Locate the cell with the specified text and output its (x, y) center coordinate. 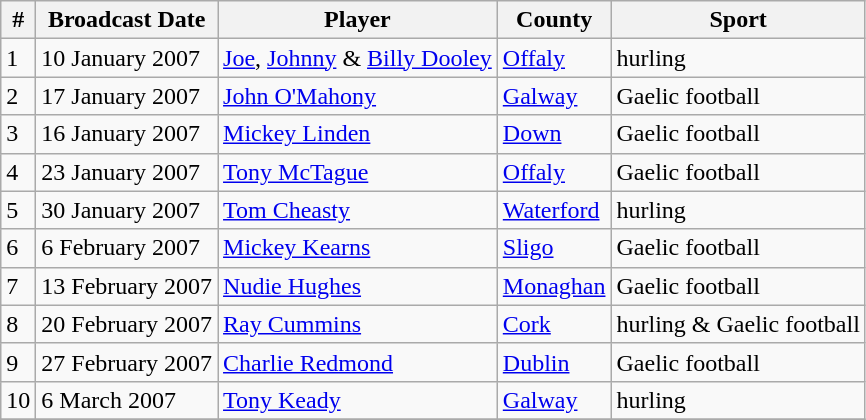
Broadcast Date (127, 20)
Sligo (554, 248)
hurling & Gaelic football (738, 324)
Charlie Redmond (358, 362)
Tony Keady (358, 400)
6 March 2007 (127, 400)
2 (18, 96)
John O'Mahony (358, 96)
Monaghan (554, 286)
Sport (738, 20)
13 February 2007 (127, 286)
9 (18, 362)
Ray Cummins (358, 324)
10 (18, 400)
3 (18, 134)
20 February 2007 (127, 324)
23 January 2007 (127, 172)
Tom Cheasty (358, 210)
Waterford (554, 210)
8 (18, 324)
1 (18, 58)
4 (18, 172)
Dublin (554, 362)
Down (554, 134)
16 January 2007 (127, 134)
Cork (554, 324)
10 January 2007 (127, 58)
Mickey Linden (358, 134)
6 (18, 248)
Nudie Hughes (358, 286)
30 January 2007 (127, 210)
7 (18, 286)
5 (18, 210)
Player (358, 20)
Tony McTague (358, 172)
17 January 2007 (127, 96)
County (554, 20)
27 February 2007 (127, 362)
# (18, 20)
6 February 2007 (127, 248)
Mickey Kearns (358, 248)
Joe, Johnny & Billy Dooley (358, 58)
